For the text-containing cell, return its midpoint in [x, y] coordinate format. 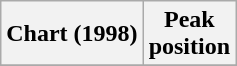
Peakposition [189, 34]
Chart (1998) [72, 34]
